Scan for the cell matching the given text and deliver its [X, Y] coordinate at center. 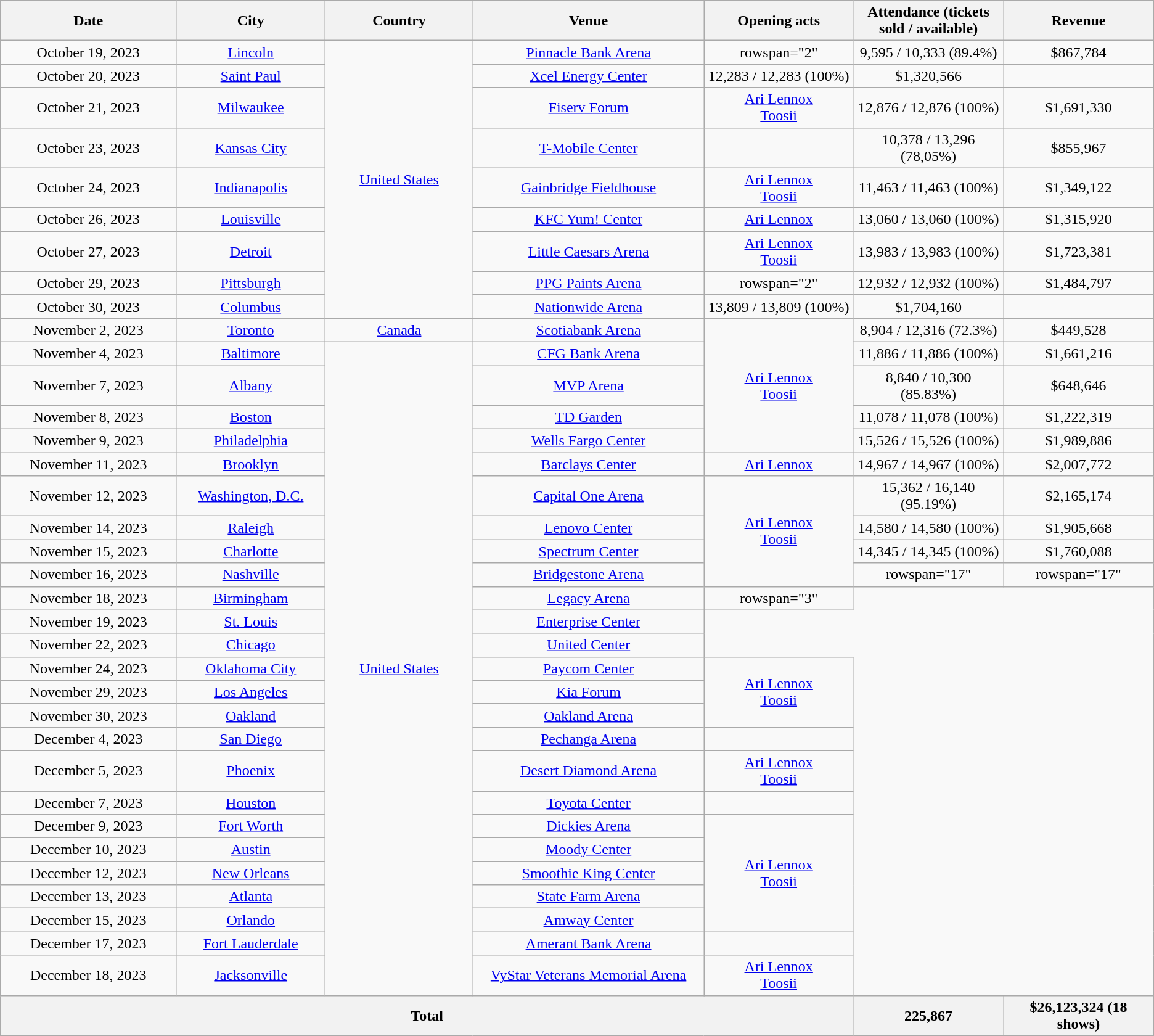
December 9, 2023 [89, 826]
Raleigh [251, 528]
San Diego [251, 739]
November 14, 2023 [89, 528]
Paycom Center [588, 668]
MVP Arena [588, 385]
Little Caesars Arena [588, 252]
$1,704,160 [928, 306]
$1,320,566 [928, 76]
Detroit [251, 252]
Pittsburgh [251, 283]
$1,723,381 [1079, 252]
November 7, 2023 [89, 385]
Fort Lauderdale [251, 943]
December 17, 2023 [89, 943]
October 27, 2023 [89, 252]
Attendance (tickets sold / available) [928, 21]
Philadelphia [251, 441]
13,060 / 13,060 (100%) [928, 220]
Venue [588, 21]
October 26, 2023 [89, 220]
November 30, 2023 [89, 715]
10,378 / 13,296 (78,05%) [928, 148]
October 23, 2023 [89, 148]
State Farm Arena [588, 897]
Revenue [1079, 21]
Milwaukee [251, 107]
12,876 / 12,876 (100%) [928, 107]
$1,315,920 [1079, 220]
Moody Center [588, 850]
October 21, 2023 [89, 107]
15,526 / 15,526 (100%) [928, 441]
Phoenix [251, 771]
Nationwide Arena [588, 306]
December 13, 2023 [89, 897]
$26,123,324 (18 shows) [1079, 1015]
13,809 / 13,809 (100%) [779, 306]
Oakland Arena [588, 715]
Brooklyn [251, 464]
14,967 / 14,967 (100%) [928, 464]
November 11, 2023 [89, 464]
Total [427, 1015]
City [251, 21]
$1,349,122 [1079, 187]
$449,528 [1079, 330]
15,362 / 16,140 (95.19%) [928, 496]
Kia Forum [588, 692]
14,580 / 14,580 (100%) [928, 528]
Legacy Arena [588, 598]
13,983 / 13,983 (100%) [928, 252]
Gainbridge Fieldhouse [588, 187]
Fort Worth [251, 826]
CFG Bank Arena [588, 353]
Amerant Bank Arena [588, 943]
November 22, 2023 [89, 645]
Austin [251, 850]
$1,484,797 [1079, 283]
November 12, 2023 [89, 496]
December 7, 2023 [89, 802]
$855,967 [1079, 148]
Indianapolis [251, 187]
Jacksonville [251, 976]
$2,007,772 [1079, 464]
12,932 / 12,932 (100%) [928, 283]
$867,784 [1079, 52]
Charlotte [251, 551]
Opening acts [779, 21]
Canada [399, 330]
December 4, 2023 [89, 739]
November 19, 2023 [89, 622]
Lenovo Center [588, 528]
$1,989,886 [1079, 441]
Atlanta [251, 897]
PPG Paints Arena [588, 283]
November 4, 2023 [89, 353]
Spectrum Center [588, 551]
Orlando [251, 920]
TD Garden [588, 417]
November 29, 2023 [89, 692]
November 2, 2023 [89, 330]
11,463 / 11,463 (100%) [928, 187]
Baltimore [251, 353]
November 18, 2023 [89, 598]
T-Mobile Center [588, 148]
Xcel Energy Center [588, 76]
October 24, 2023 [89, 187]
Toronto [251, 330]
Kansas City [251, 148]
$648,646 [1079, 385]
9,595 / 10,333 (89.4%) [928, 52]
$2,165,174 [1079, 496]
Wells Fargo Center [588, 441]
Country [399, 21]
Dickies Arena [588, 826]
Smoothie King Center [588, 873]
November 8, 2023 [89, 417]
Columbus [251, 306]
Bridgestone Arena [588, 575]
8,840 / 10,300 (85.83%) [928, 385]
Nashville [251, 575]
October 20, 2023 [89, 76]
Oklahoma City [251, 668]
Scotiabank Arena [588, 330]
Saint Paul [251, 76]
November 16, 2023 [89, 575]
October 19, 2023 [89, 52]
11,078 / 11,078 (100%) [928, 417]
Oakland [251, 715]
Albany [251, 385]
Boston [251, 417]
December 10, 2023 [89, 850]
December 18, 2023 [89, 976]
Lincoln [251, 52]
Birmingham [251, 598]
November 24, 2023 [89, 668]
225,867 [928, 1015]
November 9, 2023 [89, 441]
October 29, 2023 [89, 283]
Desert Diamond Arena [588, 771]
Barclays Center [588, 464]
December 5, 2023 [89, 771]
rowspan="3" [779, 598]
Fiserv Forum [588, 107]
$1,222,319 [1079, 417]
Capital One Arena [588, 496]
Los Angeles [251, 692]
Date [89, 21]
Pinnacle Bank Arena [588, 52]
December 15, 2023 [89, 920]
VyStar Veterans Memorial Arena [588, 976]
14,345 / 14,345 (100%) [928, 551]
Amway Center [588, 920]
Louisville [251, 220]
$1,905,668 [1079, 528]
December 12, 2023 [89, 873]
Pechanga Arena [588, 739]
Enterprise Center [588, 622]
KFC Yum! Center [588, 220]
United Center [588, 645]
Chicago [251, 645]
12,283 / 12,283 (100%) [779, 76]
Washington, D.C. [251, 496]
8,904 / 12,316 (72.3%) [928, 330]
Toyota Center [588, 802]
October 30, 2023 [89, 306]
Houston [251, 802]
New Orleans [251, 873]
St. Louis [251, 622]
$1,760,088 [1079, 551]
$1,661,216 [1079, 353]
11,886 / 11,886 (100%) [928, 353]
$1,691,330 [1079, 107]
November 15, 2023 [89, 551]
